Find where the given text appears and provide that cell's center as (x, y) coordinate. 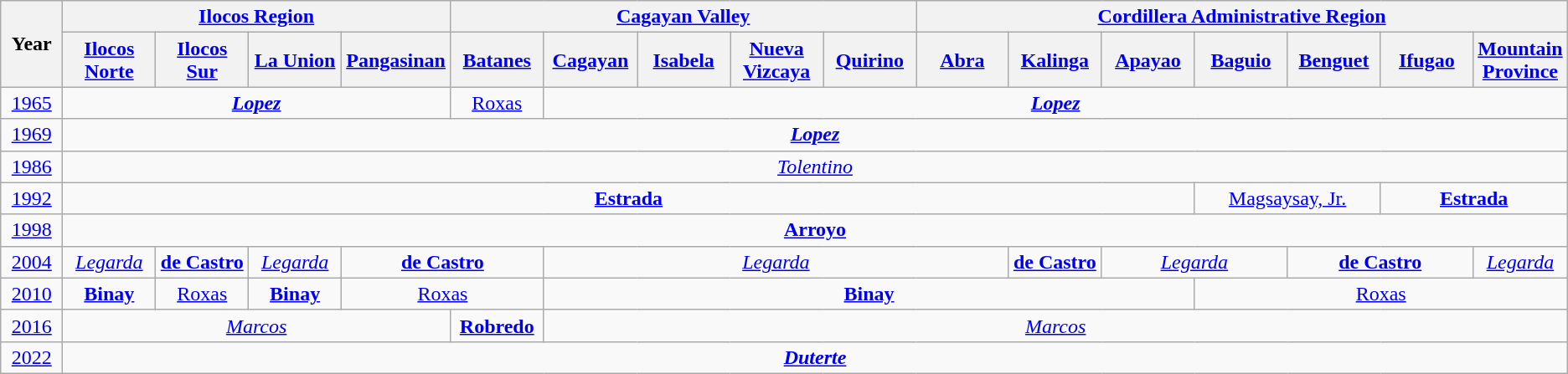
Robredo (497, 325)
Arroyo (815, 230)
2022 (32, 357)
Isabela (683, 60)
2016 (32, 325)
Nueva Vizcaya (777, 60)
Cagayan (591, 60)
Ifugao (1426, 60)
Batanes (497, 60)
Cordillera Administrative Region (1241, 17)
Benguet (1333, 60)
Kalinga (1055, 60)
2010 (32, 294)
1965 (32, 103)
1992 (32, 198)
Abra (962, 60)
Duterte (815, 357)
Apayao (1148, 60)
2004 (32, 262)
1986 (32, 167)
Ilocos Region (256, 17)
Mountain Province (1521, 60)
Ilocos Sur (203, 60)
Ilocos Norte (109, 60)
Quirino (869, 60)
Magsaysay, Jr. (1287, 198)
1998 (32, 230)
Pangasinan (396, 60)
Cagayan Valley (683, 17)
Year (32, 44)
1969 (32, 135)
Baguio (1241, 60)
Tolentino (815, 167)
La Union (295, 60)
